Locate the cell with the specified text and output its [X, Y] center coordinate. 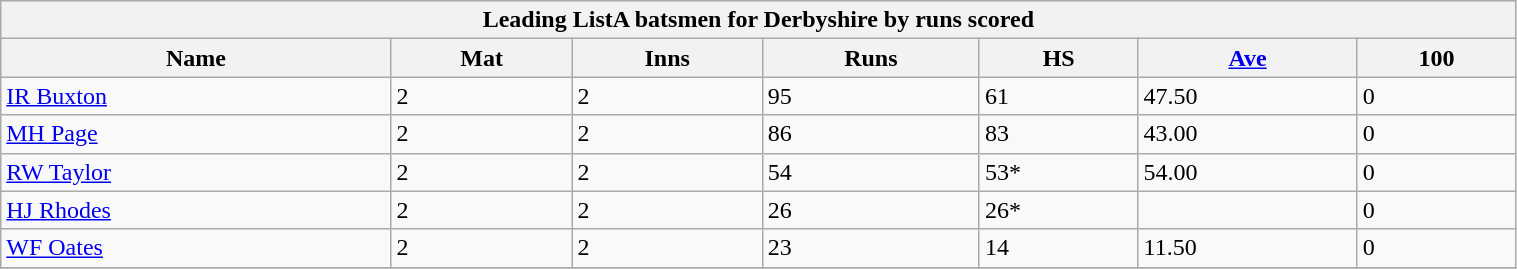
61 [1058, 96]
47.50 [1248, 96]
WF Oates [196, 248]
Ave [1248, 58]
MH Page [196, 134]
Name [196, 58]
83 [1058, 134]
54 [870, 172]
23 [870, 248]
HJ Rhodes [196, 210]
RW Taylor [196, 172]
11.50 [1248, 248]
53* [1058, 172]
86 [870, 134]
HS [1058, 58]
43.00 [1248, 134]
Runs [870, 58]
IR Buxton [196, 96]
Mat [482, 58]
95 [870, 96]
14 [1058, 248]
54.00 [1248, 172]
Inns [667, 58]
Leading ListA batsmen for Derbyshire by runs scored [758, 20]
26 [870, 210]
26* [1058, 210]
100 [1436, 58]
